Capture the cell that displays the provided text and extract its (x, y) central coordinate. 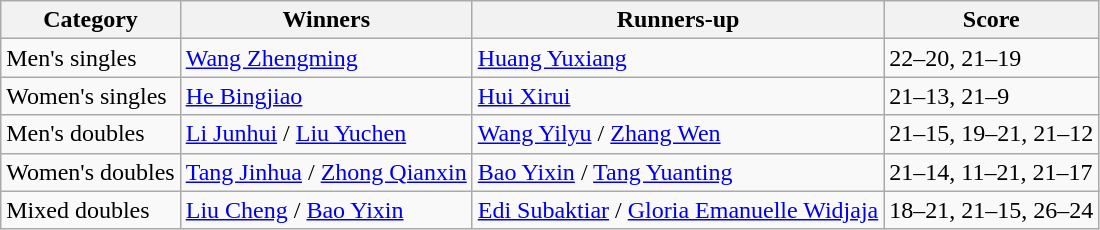
Tang Jinhua / Zhong Qianxin (326, 172)
Wang Yilyu / Zhang Wen (678, 134)
Winners (326, 20)
Edi Subaktiar / Gloria Emanuelle Widjaja (678, 210)
Women's singles (90, 96)
Men's singles (90, 58)
Bao Yixin / Tang Yuanting (678, 172)
21–14, 11–21, 21–17 (992, 172)
18–21, 21–15, 26–24 (992, 210)
21–15, 19–21, 21–12 (992, 134)
Mixed doubles (90, 210)
Runners-up (678, 20)
He Bingjiao (326, 96)
Men's doubles (90, 134)
Wang Zhengming (326, 58)
Category (90, 20)
Li Junhui / Liu Yuchen (326, 134)
Women's doubles (90, 172)
22–20, 21–19 (992, 58)
Liu Cheng / Bao Yixin (326, 210)
Score (992, 20)
21–13, 21–9 (992, 96)
Huang Yuxiang (678, 58)
Hui Xirui (678, 96)
